From the cell containing the given text, extract its center point as [X, Y] coordinate. 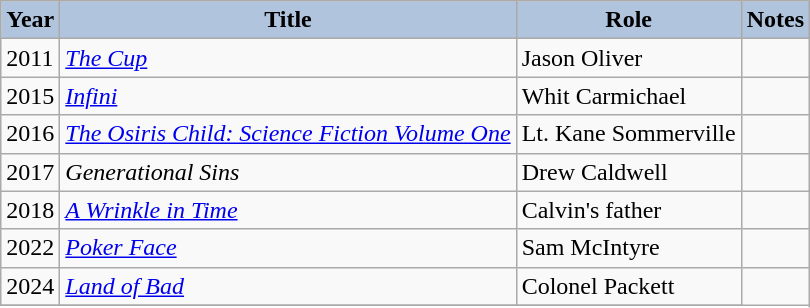
A Wrinkle in Time [288, 210]
Role [628, 20]
Title [288, 20]
Calvin's father [628, 210]
Jason Oliver [628, 58]
Generational Sins [288, 172]
Year [30, 20]
2016 [30, 134]
2022 [30, 248]
Lt. Kane Sommerville [628, 134]
2018 [30, 210]
Poker Face [288, 248]
Infini [288, 96]
Drew Caldwell [628, 172]
Land of Bad [288, 286]
The Cup [288, 58]
2011 [30, 58]
Whit Carmichael [628, 96]
Colonel Packett [628, 286]
2024 [30, 286]
Notes [775, 20]
2015 [30, 96]
Sam McIntyre [628, 248]
The Osiris Child: Science Fiction Volume One [288, 134]
2017 [30, 172]
